Provide the (x, y) coordinate of the cell's center where the given text is located.  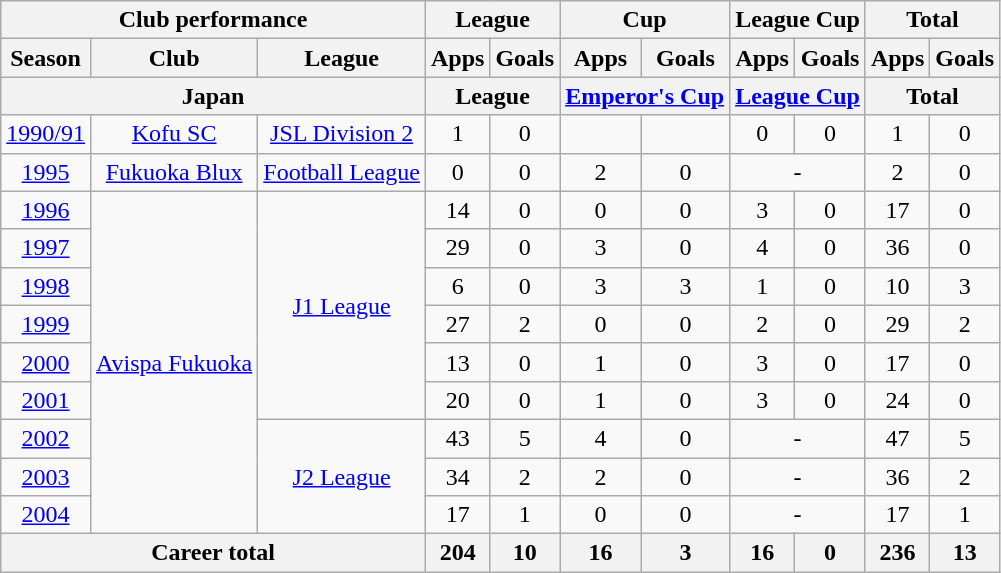
1997 (46, 248)
J2 League (342, 476)
27 (457, 324)
20 (457, 400)
Emperor's Cup (645, 96)
2003 (46, 477)
2001 (46, 400)
Avispa Fukuoka (174, 362)
6 (457, 286)
14 (457, 210)
Club performance (214, 20)
2000 (46, 362)
Cup (645, 20)
34 (457, 477)
24 (897, 400)
1990/91 (46, 134)
1998 (46, 286)
1999 (46, 324)
J1 League (342, 305)
Fukuoka Blux (174, 172)
2002 (46, 438)
1995 (46, 172)
Football League (342, 172)
Career total (214, 553)
Kofu SC (174, 134)
236 (897, 553)
204 (457, 553)
Japan (214, 96)
1996 (46, 210)
47 (897, 438)
Season (46, 58)
2004 (46, 515)
JSL Division 2 (342, 134)
43 (457, 438)
Club (174, 58)
